Scan for the cell matching the given text and deliver its (x, y) coordinate at center. 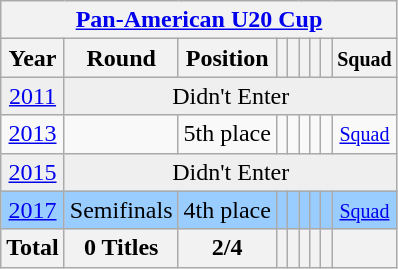
2013 (33, 134)
2011 (33, 96)
4th place (227, 210)
Year (33, 58)
2017 (33, 210)
Total (33, 248)
Position (227, 58)
2/4 (227, 248)
Pan-American U20 Cup (199, 20)
5th place (227, 134)
Round (121, 58)
0 Titles (121, 248)
Semifinals (121, 210)
2015 (33, 172)
